Detect which cell encompasses the target text, then output its [X, Y] center coordinate. 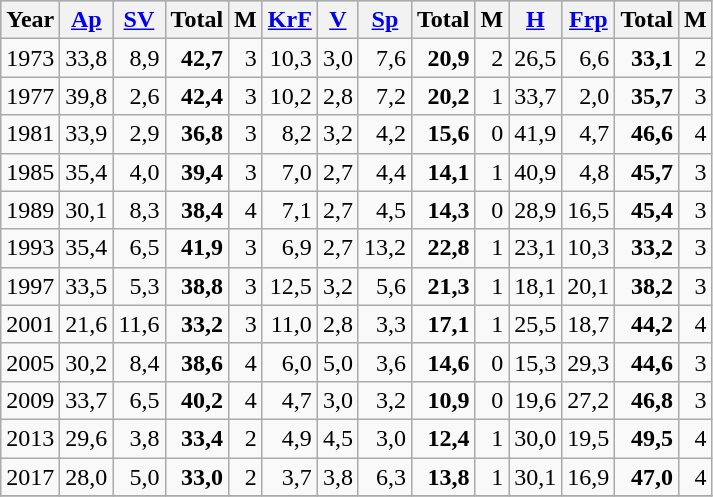
30,0 [536, 438]
12,5 [290, 286]
38,4 [197, 210]
Sp [384, 20]
27,2 [588, 400]
7,1 [290, 210]
39,4 [197, 172]
V [338, 20]
2001 [30, 324]
13,2 [384, 248]
6,0 [290, 362]
19,6 [536, 400]
33,4 [197, 438]
38,2 [647, 286]
17,1 [443, 324]
2,0 [588, 96]
25,5 [536, 324]
5,3 [139, 286]
8,2 [290, 134]
14,6 [443, 362]
5,6 [384, 286]
38,8 [197, 286]
36,8 [197, 134]
1997 [30, 286]
45,4 [647, 210]
28,0 [86, 477]
46,8 [647, 400]
42,4 [197, 96]
4,9 [290, 438]
2,6 [139, 96]
35,7 [647, 96]
7,0 [290, 172]
47,0 [647, 477]
4,0 [139, 172]
4,8 [588, 172]
18,7 [588, 324]
45,7 [647, 172]
16,5 [588, 210]
1973 [30, 58]
15,6 [443, 134]
21,3 [443, 286]
29,3 [588, 362]
20,2 [443, 96]
13,8 [443, 477]
40,9 [536, 172]
20,9 [443, 58]
26,5 [536, 58]
Year [30, 20]
Frp [588, 20]
28,9 [536, 210]
8,4 [139, 362]
40,2 [197, 400]
SV [139, 20]
3,6 [384, 362]
22,8 [443, 248]
Ap [86, 20]
7,2 [384, 96]
2009 [30, 400]
38,6 [197, 362]
6,6 [588, 58]
21,6 [86, 324]
16,9 [588, 477]
19,5 [588, 438]
6,9 [290, 248]
10,2 [290, 96]
2005 [30, 362]
8,9 [139, 58]
15,3 [536, 362]
2013 [30, 438]
7,6 [384, 58]
42,7 [197, 58]
18,1 [536, 286]
2017 [30, 477]
10,9 [443, 400]
49,5 [647, 438]
H [536, 20]
8,3 [139, 210]
44,2 [647, 324]
46,6 [647, 134]
4,4 [384, 172]
33,1 [647, 58]
33,5 [86, 286]
4,2 [384, 134]
39,8 [86, 96]
29,6 [86, 438]
14,1 [443, 172]
1981 [30, 134]
1993 [30, 248]
12,4 [443, 438]
11,0 [290, 324]
33,0 [197, 477]
1977 [30, 96]
23,1 [536, 248]
1989 [30, 210]
1985 [30, 172]
KrF [290, 20]
2,9 [139, 134]
3,3 [384, 324]
30,2 [86, 362]
3,7 [290, 477]
20,1 [588, 286]
11,6 [139, 324]
33,9 [86, 134]
44,6 [647, 362]
33,8 [86, 58]
14,3 [443, 210]
6,3 [384, 477]
